Identify which cell holds the provided text, then report its [x, y] central coordinate. 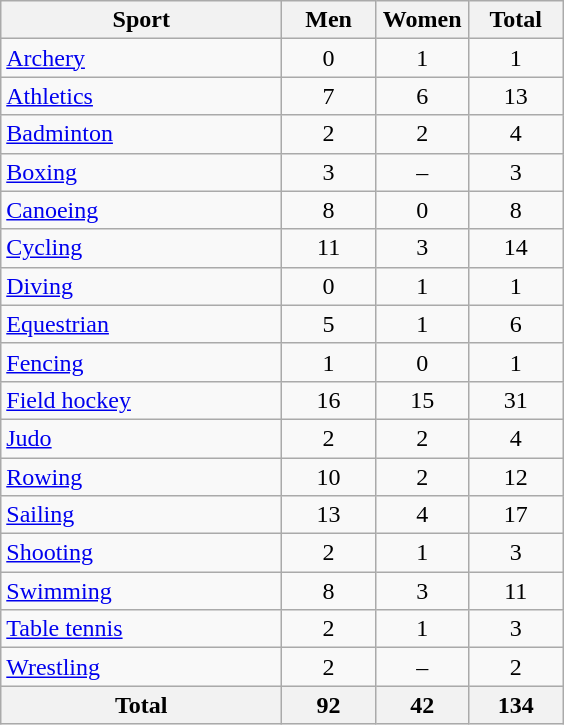
Swimming [142, 591]
Equestrian [142, 324]
31 [516, 400]
Athletics [142, 96]
Sailing [142, 515]
Canoeing [142, 210]
Boxing [142, 172]
15 [422, 400]
Field hockey [142, 400]
12 [516, 477]
Fencing [142, 362]
17 [516, 515]
Rowing [142, 477]
42 [422, 705]
92 [329, 705]
Cycling [142, 248]
14 [516, 248]
134 [516, 705]
Badminton [142, 134]
Diving [142, 286]
Archery [142, 58]
Table tennis [142, 629]
Men [329, 20]
16 [329, 400]
Shooting [142, 553]
7 [329, 96]
10 [329, 477]
5 [329, 324]
Sport [142, 20]
Judo [142, 438]
Women [422, 20]
Wrestling [142, 667]
